Determine the (X, Y) coordinate at the center of the cell enclosing the given text.  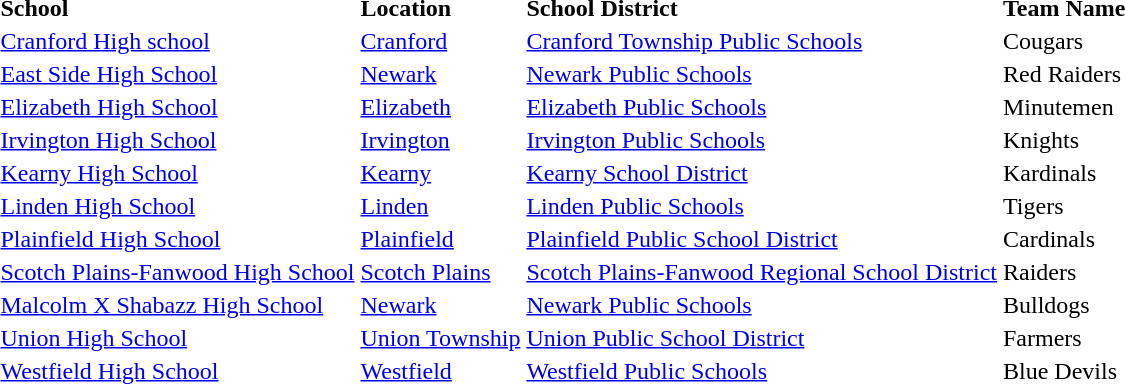
Union Township (440, 338)
Irvington Public Schools (762, 140)
Scotch Plains (440, 272)
Cranford (440, 41)
Elizabeth (440, 107)
Kearny School District (762, 173)
Union Public School District (762, 338)
Elizabeth Public Schools (762, 107)
Plainfield Public School District (762, 239)
Linden Public Schools (762, 206)
Cranford Township Public Schools (762, 41)
Linden (440, 206)
Irvington (440, 140)
Plainfield (440, 239)
Scotch Plains-Fanwood Regional School District (762, 272)
Kearny (440, 173)
